Return (x, y) of the center of cell containing provided text 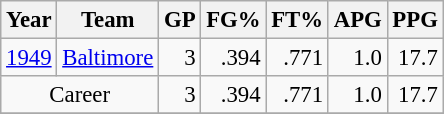
Baltimore (108, 58)
GP (180, 20)
FT% (298, 20)
PPG (415, 20)
Team (108, 20)
1949 (29, 58)
APG (358, 20)
FG% (234, 20)
Career (80, 95)
Year (29, 20)
